Extract the [x, y] coordinate from the center of the cell holding the provided text.  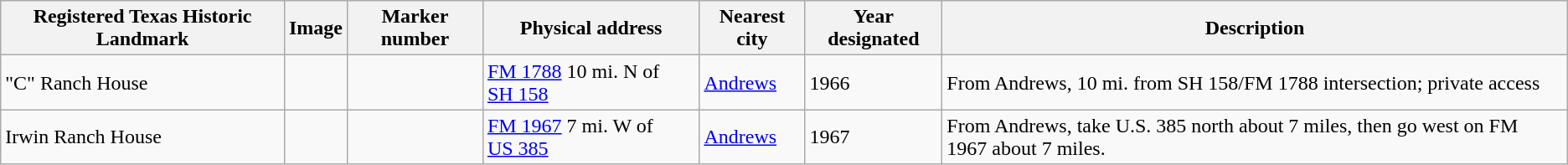
"C" Ranch House [142, 82]
Physical address [591, 28]
From Andrews, 10 mi. from SH 158/FM 1788 intersection; private access [1255, 82]
Irwin Ranch House [142, 137]
FM 1788 10 mi. N of SH 158 [591, 82]
Year designated [874, 28]
Nearest city [752, 28]
Description [1255, 28]
Registered Texas Historic Landmark [142, 28]
Image [315, 28]
From Andrews, take U.S. 385 north about 7 miles, then go west on FM 1967 about 7 miles. [1255, 137]
FM 1967 7 mi. W of US 385 [591, 137]
Marker number [415, 28]
1966 [874, 82]
1967 [874, 137]
